Extract the [x, y] coordinate from the center of the cell holding the provided text.  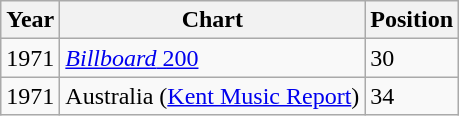
Position [412, 20]
Year [30, 20]
Australia (Kent Music Report) [212, 96]
Billboard 200 [212, 58]
30 [412, 58]
34 [412, 96]
Chart [212, 20]
